Find where the given text appears and provide that cell's center as (x, y) coordinate. 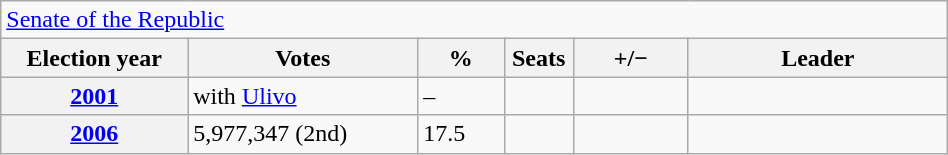
– (461, 96)
Leader (818, 58)
Senate of the Republic (474, 20)
with Ulivo (303, 96)
17.5 (461, 134)
5,977,347 (2nd) (303, 134)
% (461, 58)
+/− (630, 58)
Election year (94, 58)
2001 (94, 96)
Votes (303, 58)
2006 (94, 134)
Seats (538, 58)
